Search for the cell housing the specified text and yield its [x, y] center coordinate. 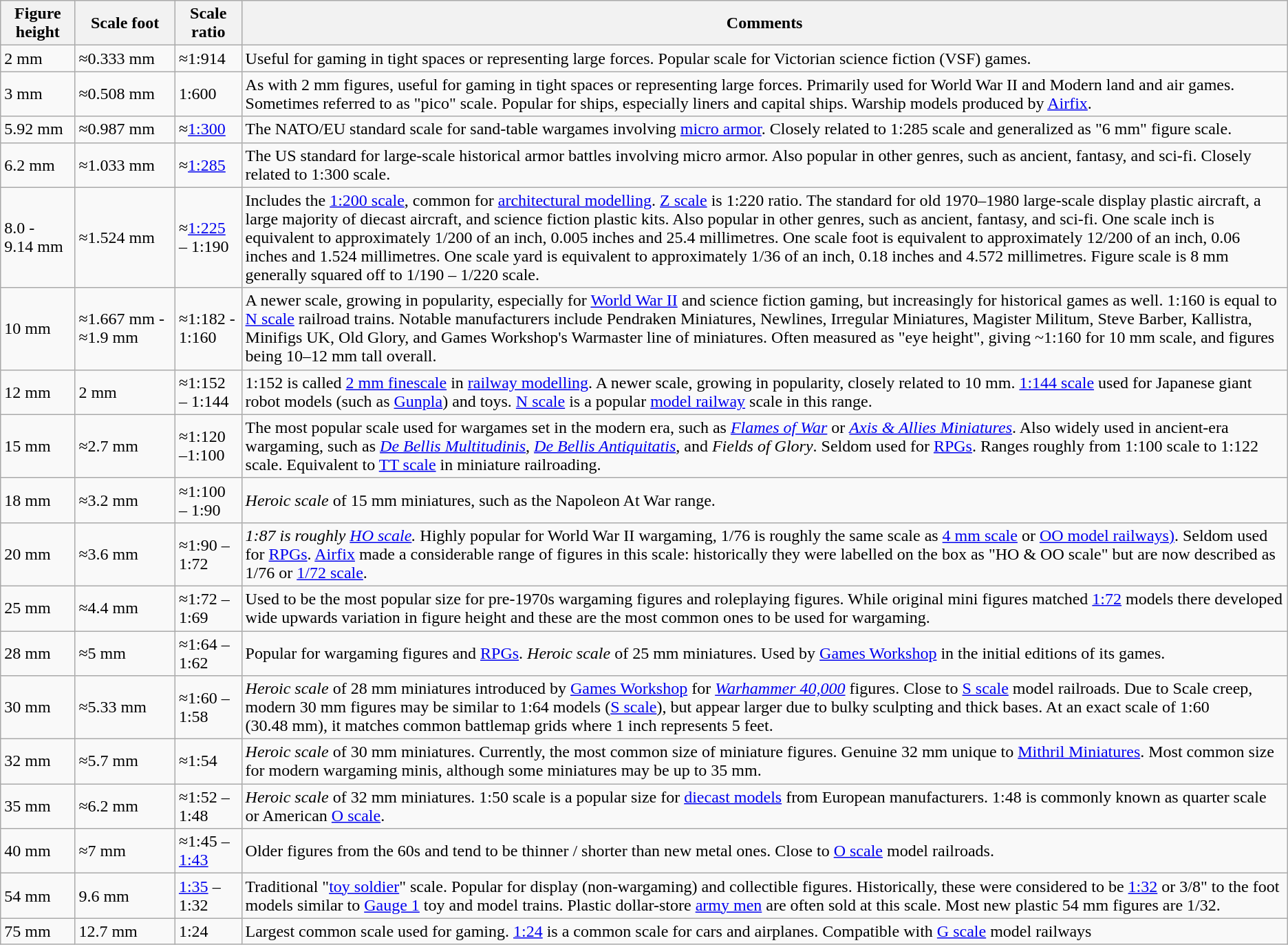
≈1:914 [208, 59]
Scale foot [125, 23]
1:35 –1:32 [208, 896]
Scale ratio [208, 23]
18 mm [38, 500]
≈1:60 – 1:58 [208, 708]
Heroic scale of 15 mm miniatures, such as the Napoleon At War range. [764, 500]
75 mm [38, 931]
9.6 mm [125, 896]
≈4.4 mm [125, 608]
Figure height [38, 23]
≈7 mm [125, 851]
≈5.33 mm [125, 708]
8.0 - 9.14 mm [38, 237]
≈5.7 mm [125, 761]
Older figures from the 60s and tend to be thinner / shorter than new metal ones. Close to O scale model railroads. [764, 851]
≈1:45 – 1:43 [208, 851]
≈6.2 mm [125, 807]
The NATO/EU standard scale for sand-table wargames involving micro armor. Closely related to 1:285 scale and generalized as "6 mm" figure scale. [764, 129]
15 mm [38, 446]
12 mm [38, 392]
≈0.987 mm [125, 129]
20 mm [38, 554]
32 mm [38, 761]
Largest common scale used for gaming. 1:24 is a common scale for cars and airplanes. Compatible with G scale model railways [764, 931]
≈1:90 – 1:72 [208, 554]
≈2.7 mm [125, 446]
≈3.2 mm [125, 500]
6.2 mm [38, 165]
≈1:152 – 1:144 [208, 392]
≈1:225 – 1:190 [208, 237]
≈3.6 mm [125, 554]
1:24 [208, 931]
12.7 mm [125, 931]
40 mm [38, 851]
≈1:100 – 1:90 [208, 500]
≈1:64 – 1:62 [208, 652]
10 mm [38, 329]
Popular for wargaming figures and RPGs. Heroic scale of 25 mm miniatures. Used by Games Workshop in the initial editions of its games. [764, 652]
Comments [764, 23]
5.92 mm [38, 129]
≈0.508 mm [125, 94]
≈1.667 mm - ≈1.9 mm [125, 329]
≈1.033 mm [125, 165]
≈1:300 [208, 129]
3 mm [38, 94]
≈1.524 mm [125, 237]
28 mm [38, 652]
Useful for gaming in tight spaces or representing large forces. Popular scale for Victorian science fiction (VSF) games. [764, 59]
25 mm [38, 608]
54 mm [38, 896]
≈1:285 [208, 165]
≈5 mm [125, 652]
≈1:54 [208, 761]
30 mm [38, 708]
≈1:52 – 1:48 [208, 807]
35 mm [38, 807]
≈1:120 –1:100 [208, 446]
≈0.333 mm [125, 59]
≈1:182 - 1:160 [208, 329]
≈1:72 – 1:69 [208, 608]
1:600 [208, 94]
